Identify which cell holds the provided text, then report its (x, y) central coordinate. 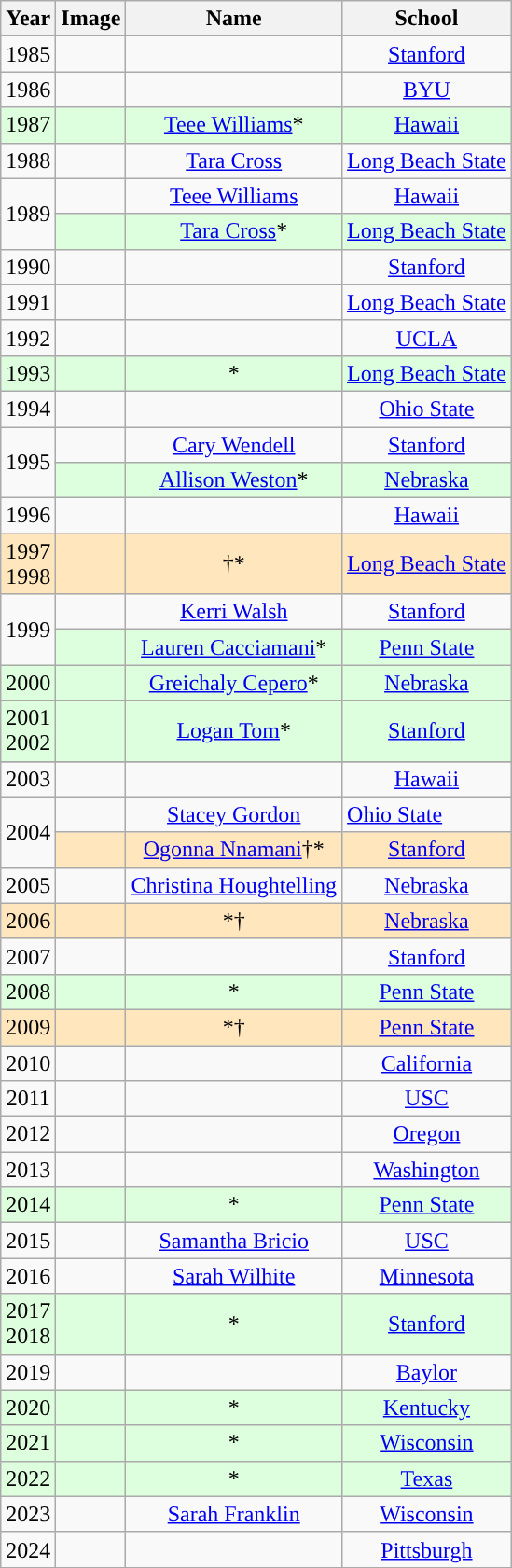
Minnesota (427, 1276)
Year (28, 19)
2012 (28, 1134)
2016 (28, 1276)
Cary Wendell (234, 445)
Tara Cross (234, 160)
2024 (28, 1549)
1987 (28, 125)
Pittsburgh (427, 1549)
1989 (28, 214)
1999 (28, 630)
1988 (28, 160)
1994 (28, 409)
Baylor (427, 1372)
Texas (427, 1478)
2007 (28, 956)
Washington (427, 1170)
Oregon (427, 1134)
19971998 (28, 563)
Teee Williams (234, 196)
1991 (28, 302)
2011 (28, 1099)
2010 (28, 1062)
1986 (28, 90)
2019 (28, 1372)
Sarah Franklin (234, 1514)
2021 (28, 1443)
2000 (28, 683)
BYU (427, 90)
1992 (28, 338)
2004 (28, 832)
1993 (28, 373)
2022 (28, 1478)
20172018 (28, 1325)
UCLA (427, 338)
1996 (28, 516)
Kerri Walsh (234, 612)
2013 (28, 1170)
20012002 (28, 731)
1985 (28, 54)
Tara Cross* (234, 231)
2015 (28, 1241)
Allison Weston* (234, 480)
2003 (28, 779)
Christina Houghtelling (234, 885)
Kentucky (427, 1408)
Image (91, 19)
†* (234, 563)
2009 (28, 1027)
School (427, 19)
Name (234, 19)
2023 (28, 1514)
Stacey Gordon (234, 814)
Lauren Cacciamani* (234, 647)
2008 (28, 992)
Teee Williams* (234, 125)
1990 (28, 267)
2020 (28, 1408)
2006 (28, 921)
2005 (28, 885)
1995 (28, 463)
Greichaly Cepero* (234, 683)
Samantha Bricio (234, 1241)
2014 (28, 1205)
Logan Tom* (234, 731)
California (427, 1062)
Sarah Wilhite (234, 1276)
Ogonna Nnamani†* (234, 850)
